For the text-containing cell, return its midpoint in [X, Y] coordinate format. 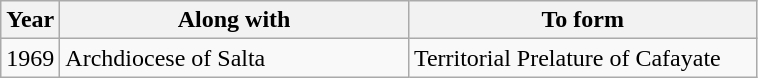
Territorial Prelature of Cafayate [582, 58]
Along with [234, 20]
To form [582, 20]
Archdiocese of Salta [234, 58]
1969 [30, 58]
Year [30, 20]
